Determine the (X, Y) coordinate at the center of the cell enclosing the given text.  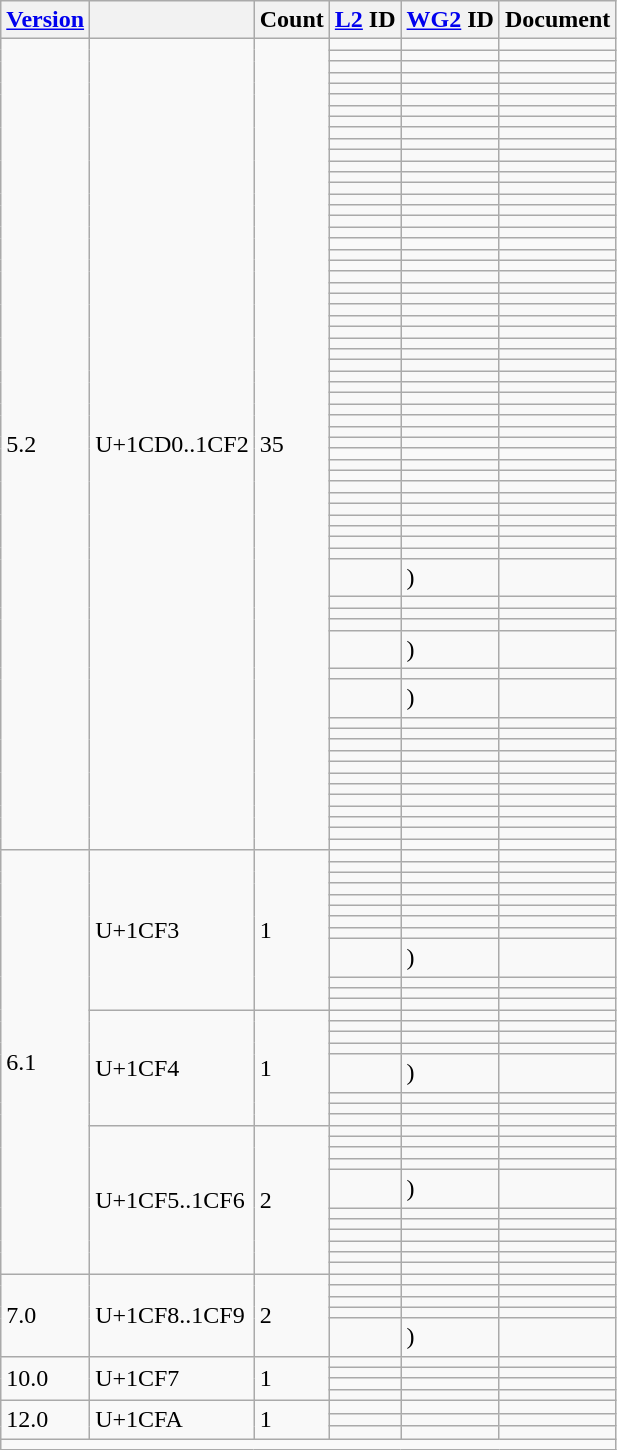
U+1CF7 (172, 1378)
Count (292, 20)
Document (557, 20)
U+1CF5..1CF6 (172, 1200)
5.2 (46, 444)
U+1CD0..1CF2 (172, 444)
7.0 (46, 1315)
Version (46, 20)
U+1CF4 (172, 1068)
U+1CFA (172, 1419)
12.0 (46, 1419)
U+1CF8..1CF9 (172, 1315)
35 (292, 444)
U+1CF3 (172, 930)
WG2 ID (450, 20)
6.1 (46, 1062)
L2 ID (365, 20)
10.0 (46, 1378)
